Find where the given text appears and provide that cell's center as (x, y) coordinate. 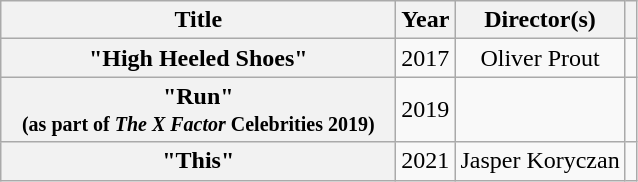
2019 (426, 110)
Title (198, 20)
"High Heeled Shoes" (198, 58)
Oliver Prout (540, 58)
Jasper Koryczan (540, 161)
2017 (426, 58)
Director(s) (540, 20)
"This" (198, 161)
2021 (426, 161)
Year (426, 20)
"Run"(as part of The X Factor Celebrities 2019) (198, 110)
